Pinpoint the cell where the given text exists, returning its (x, y) midpoint coordinate. 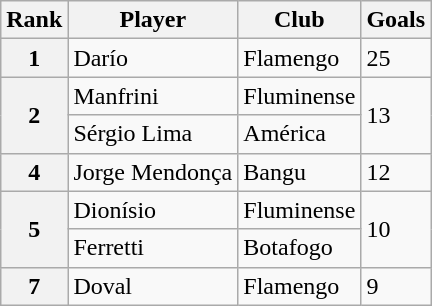
7 (34, 286)
Dionísio (153, 210)
América (300, 134)
Darío (153, 58)
Rank (34, 20)
Manfrini (153, 96)
Club (300, 20)
Sérgio Lima (153, 134)
Botafogo (300, 248)
4 (34, 172)
10 (396, 229)
9 (396, 286)
Goals (396, 20)
5 (34, 229)
1 (34, 58)
12 (396, 172)
Bangu (300, 172)
Player (153, 20)
Ferretti (153, 248)
13 (396, 115)
Jorge Mendonça (153, 172)
2 (34, 115)
Doval (153, 286)
25 (396, 58)
